Identify which cell holds the provided text, then report its (x, y) central coordinate. 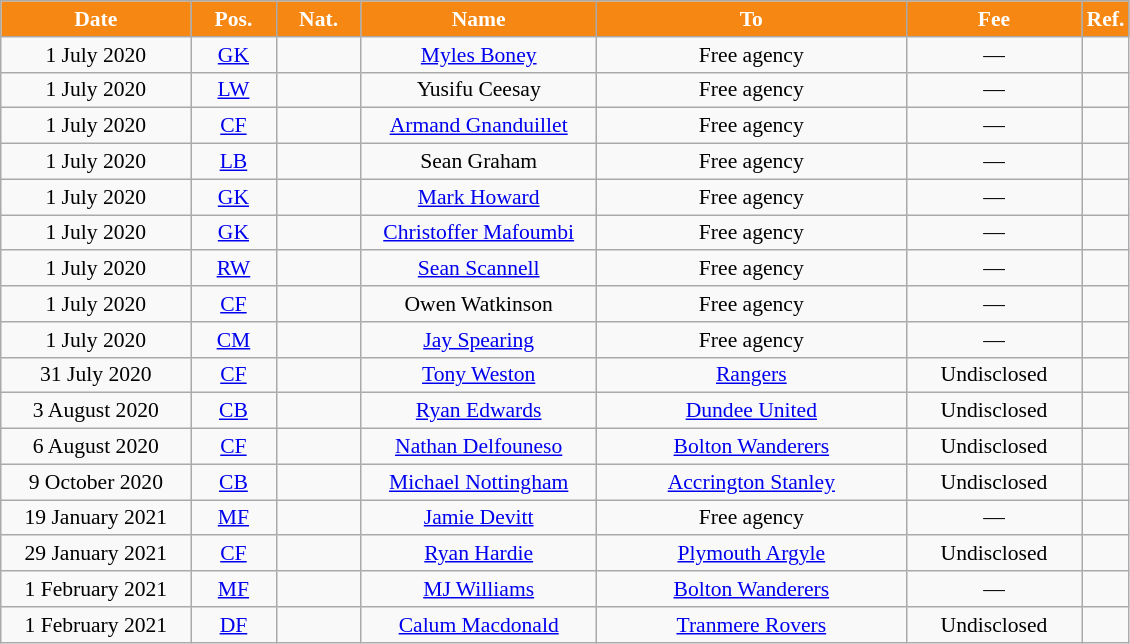
Pos. (234, 19)
Armand Gnanduillet (478, 126)
6 August 2020 (96, 447)
CM (234, 340)
Sean Graham (478, 162)
LW (234, 90)
Owen Watkinson (478, 304)
Nathan Delfouneso (478, 447)
Ryan Hardie (478, 554)
Jamie Devitt (478, 518)
31 July 2020 (96, 375)
Ref. (1106, 19)
MJ Williams (478, 589)
Accrington Stanley (751, 482)
Name (478, 19)
Fee (994, 19)
LB (234, 162)
Mark Howard (478, 197)
3 August 2020 (96, 411)
Christoffer Mafoumbi (478, 233)
Calum Macdonald (478, 625)
Tranmere Rovers (751, 625)
29 January 2021 (96, 554)
Sean Scannell (478, 269)
19 January 2021 (96, 518)
Dundee United (751, 411)
Jay Spearing (478, 340)
Ryan Edwards (478, 411)
Date (96, 19)
Nat. (318, 19)
RW (234, 269)
Michael Nottingham (478, 482)
Plymouth Argyle (751, 554)
Tony Weston (478, 375)
Yusifu Ceesay (478, 90)
9 October 2020 (96, 482)
Myles Boney (478, 55)
Rangers (751, 375)
DF (234, 625)
To (751, 19)
